Provide the (X, Y) coordinate of the cell's center where the given text is located.  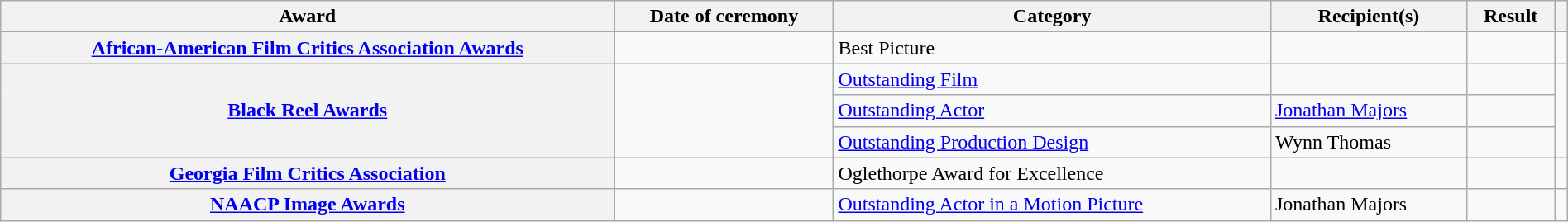
Outstanding Film (1052, 79)
African-American Film Critics Association Awards (308, 48)
Wynn Thomas (1368, 142)
Outstanding Production Design (1052, 142)
Recipient(s) (1368, 17)
Georgia Film Critics Association (308, 173)
Outstanding Actor in a Motion Picture (1052, 205)
NAACP Image Awards (308, 205)
Black Reel Awards (308, 111)
Result (1510, 17)
Date of ceremony (724, 17)
Outstanding Actor (1052, 111)
Category (1052, 17)
Best Picture (1052, 48)
Award (308, 17)
Oglethorpe Award for Excellence (1052, 173)
